Return [X, Y] of the center of cell containing provided text 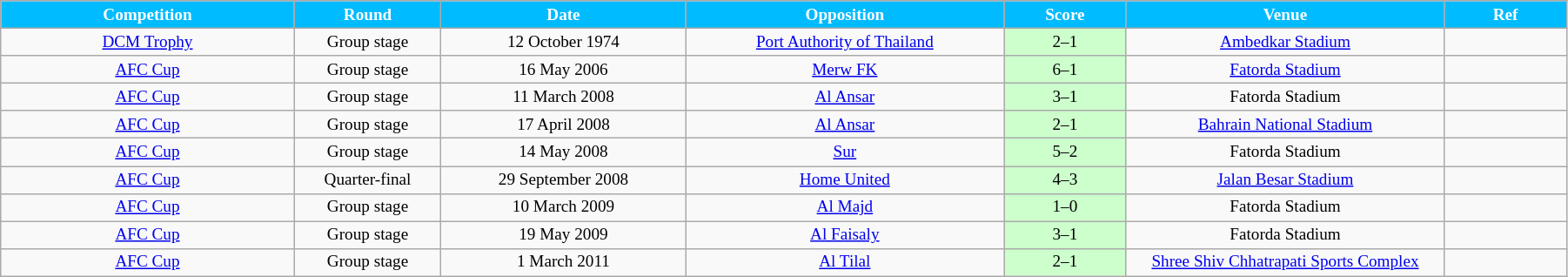
17 April 2008 [564, 125]
Sur [845, 152]
Merw FK [845, 70]
Quarter-final [367, 179]
Score [1065, 15]
Competition [148, 15]
5–2 [1065, 152]
Al Tilal [845, 262]
11 March 2008 [564, 97]
Date [564, 15]
Round [367, 15]
10 March 2009 [564, 207]
6–1 [1065, 70]
Opposition [845, 15]
Al Faisaly [845, 235]
19 May 2009 [564, 235]
1–0 [1065, 207]
DCM Trophy [148, 42]
Venue [1285, 15]
Al Majd [845, 207]
4–3 [1065, 179]
Ref [1505, 15]
Port Authority of Thailand [845, 42]
1 March 2011 [564, 262]
Shree Shiv Chhatrapati Sports Complex [1285, 262]
Home United [845, 179]
Jalan Besar Stadium [1285, 179]
16 May 2006 [564, 70]
Ambedkar Stadium [1285, 42]
29 September 2008 [564, 179]
14 May 2008 [564, 152]
12 October 1974 [564, 42]
Bahrain National Stadium [1285, 125]
